Return (x, y) of the center of cell containing provided text 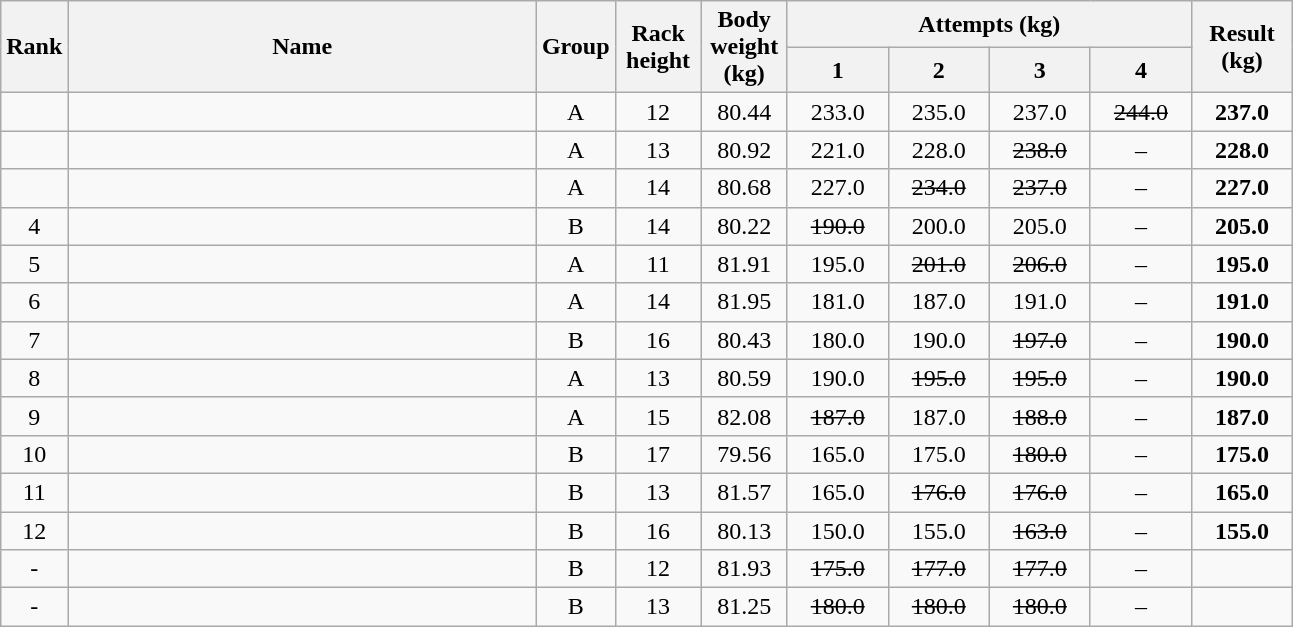
206.0 (1040, 264)
163.0 (1040, 531)
81.57 (744, 492)
1 (838, 70)
82.08 (744, 416)
197.0 (1040, 340)
15 (658, 416)
201.0 (938, 264)
Result (kg) (1242, 47)
8 (34, 378)
Name (302, 47)
Body weight (kg) (744, 47)
188.0 (1040, 416)
2 (938, 70)
80.13 (744, 531)
Rack height (658, 47)
150.0 (838, 531)
79.56 (744, 454)
Group (576, 47)
81.95 (744, 302)
80.68 (744, 188)
5 (34, 264)
Rank (34, 47)
17 (658, 454)
3 (1040, 70)
244.0 (1140, 112)
80.44 (744, 112)
234.0 (938, 188)
80.59 (744, 378)
7 (34, 340)
80.92 (744, 150)
Attempts (kg) (989, 24)
235.0 (938, 112)
81.93 (744, 569)
200.0 (938, 226)
80.22 (744, 226)
181.0 (838, 302)
81.91 (744, 264)
81.25 (744, 607)
80.43 (744, 340)
221.0 (838, 150)
10 (34, 454)
6 (34, 302)
233.0 (838, 112)
238.0 (1040, 150)
9 (34, 416)
